Identify which cell holds the provided text, then report its [X, Y] central coordinate. 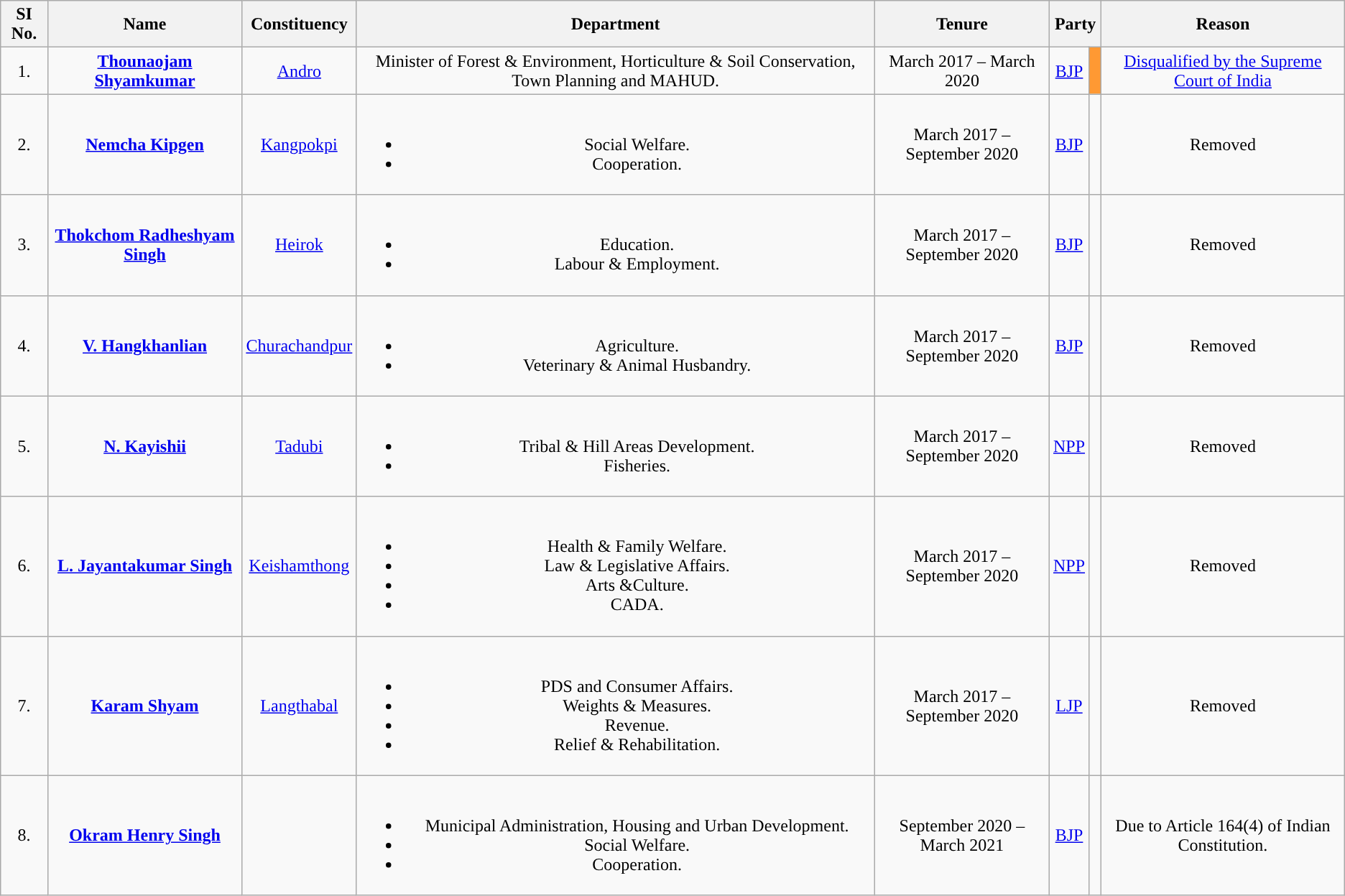
Andro [299, 70]
Okram Henry Singh [145, 835]
Municipal Administration, Housing and Urban Development.Social Welfare.Cooperation. [616, 835]
4. [24, 346]
Due to Article 164(4) of Indian Constitution. [1223, 835]
V. Hangkhanlian [145, 346]
Minister of Forest & Environment, Horticulture & Soil Conservation, Town Planning and MAHUD. [616, 70]
N. Kayishii [145, 446]
Thokchom Radheshyam Singh [145, 245]
Health & Family Welfare.Law & Legislative Affairs.Arts &Culture.CADA. [616, 566]
LJP [1069, 706]
Heirok [299, 245]
Keishamthong [299, 566]
Tenure [961, 24]
8. [24, 835]
Nemcha Kipgen [145, 144]
Tadubi [299, 446]
March 2017 – March 2020 [961, 70]
1. [24, 70]
Department [616, 24]
Social Welfare.Cooperation. [616, 144]
Churachandpur [299, 346]
Disqualified by the Supreme Court of India [1223, 70]
Constituency [299, 24]
7. [24, 706]
September 2020 – March 2021 [961, 835]
2. [24, 144]
Thounaojam Shyamkumar [145, 70]
Langthabal [299, 706]
PDS and Consumer Affairs.Weights & Measures.Revenue.Relief & Rehabilitation. [616, 706]
Kangpokpi [299, 144]
Reason [1223, 24]
Name [145, 24]
Party [1075, 24]
L. Jayantakumar Singh [145, 566]
SI No. [24, 24]
Agriculture.Veterinary & Animal Husbandry. [616, 346]
Karam Shyam [145, 706]
Education.Labour & Employment. [616, 245]
3. [24, 245]
5. [24, 446]
6. [24, 566]
Tribal & Hill Areas Development.Fisheries. [616, 446]
